Locate the cell with the specified text and output its [X, Y] center coordinate. 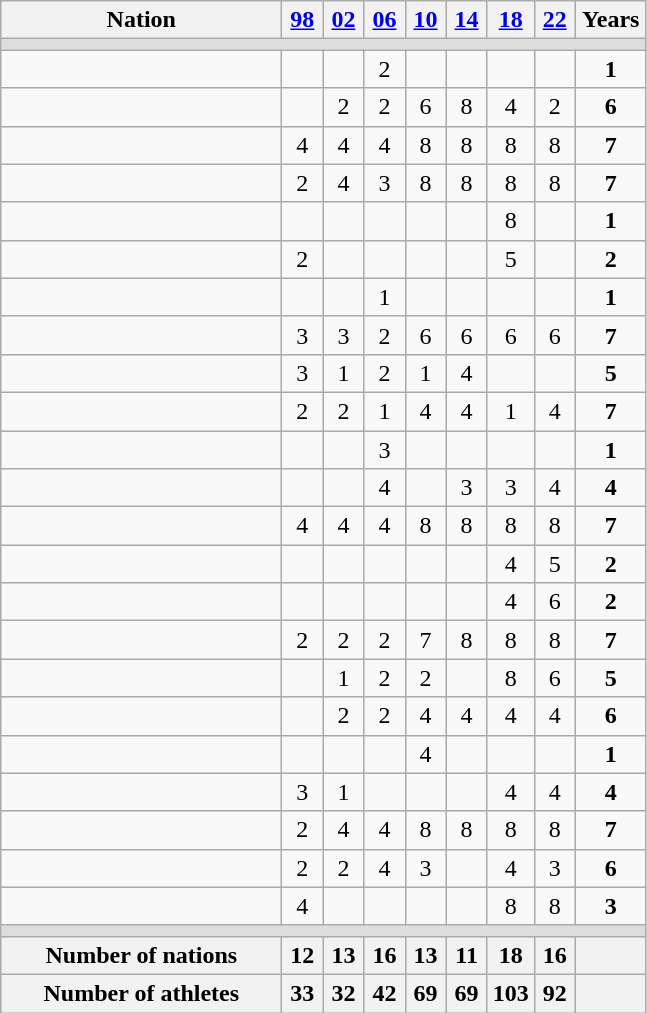
42 [384, 993]
Number of nations [142, 955]
10 [426, 20]
33 [302, 993]
12 [302, 955]
22 [554, 20]
14 [466, 20]
98 [302, 20]
Nation [142, 20]
92 [554, 993]
11 [466, 955]
Number of athletes [142, 993]
103 [510, 993]
32 [344, 993]
06 [384, 20]
02 [344, 20]
Years [610, 20]
